Pinpoint the cell where the given text exists, returning its [X, Y] midpoint coordinate. 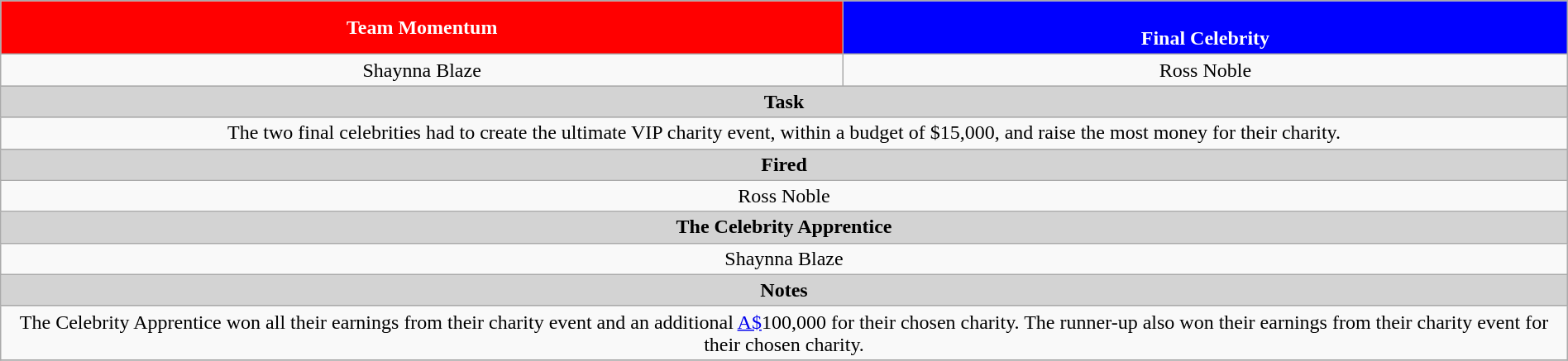
Task [784, 102]
The two final celebrities had to create the ultimate VIP charity event, within a budget of $15,000, and raise the most money for their charity. [784, 133]
The Celebrity Apprentice [784, 227]
Notes [784, 290]
Final Celebrity [1206, 28]
Fired [784, 164]
Team Momentum [422, 28]
